Find where the given text appears and provide that cell's center as [X, Y] coordinate. 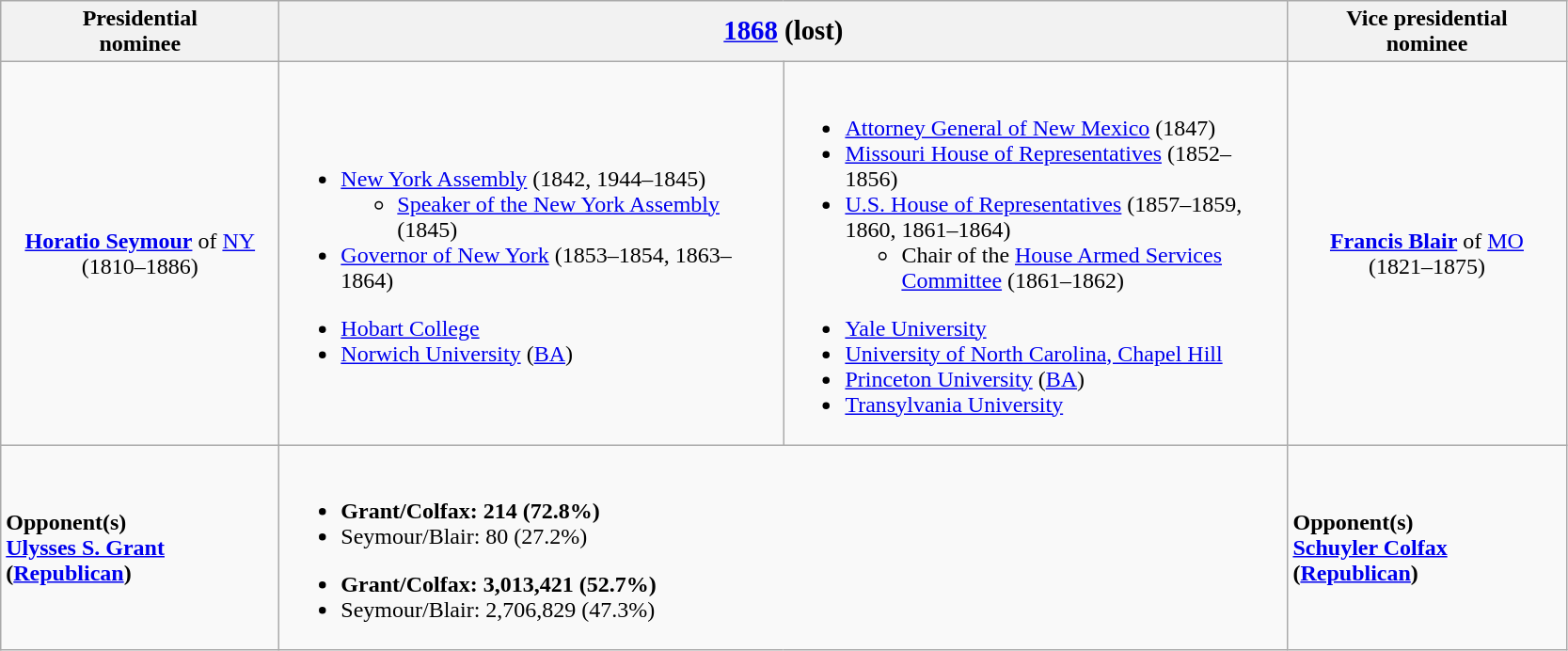
Vice presidentialnominee [1427, 32]
Francis Blair of MO(1821–1875) [1427, 254]
Presidentialnominee [140, 32]
Opponent(s)Ulysses S. Grant (Republican) [140, 548]
Grant/Colfax: 214 (72.8%)Seymour/Blair: 80 (27.2%)Grant/Colfax: 3,013,421 (52.7%)Seymour/Blair: 2,706,829 (47.3%) [784, 548]
Opponent(s)Schuyler Colfax (Republican) [1427, 548]
Horatio Seymour of NY(1810–1886) [140, 254]
1868 (lost) [784, 32]
